Identify which cell holds the provided text, then report its [x, y] central coordinate. 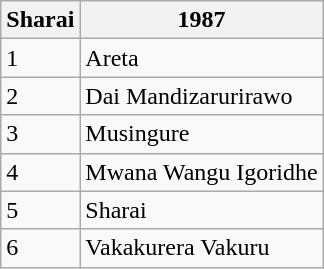
Areta [202, 58]
Vakakurera Vakuru [202, 248]
1987 [202, 20]
3 [40, 134]
Mwana Wangu Igoridhe [202, 172]
Musingure [202, 134]
6 [40, 248]
4 [40, 172]
2 [40, 96]
Dai Mandizarurirawo [202, 96]
5 [40, 210]
1 [40, 58]
